From the cell containing the given text, extract its center point as (X, Y) coordinate. 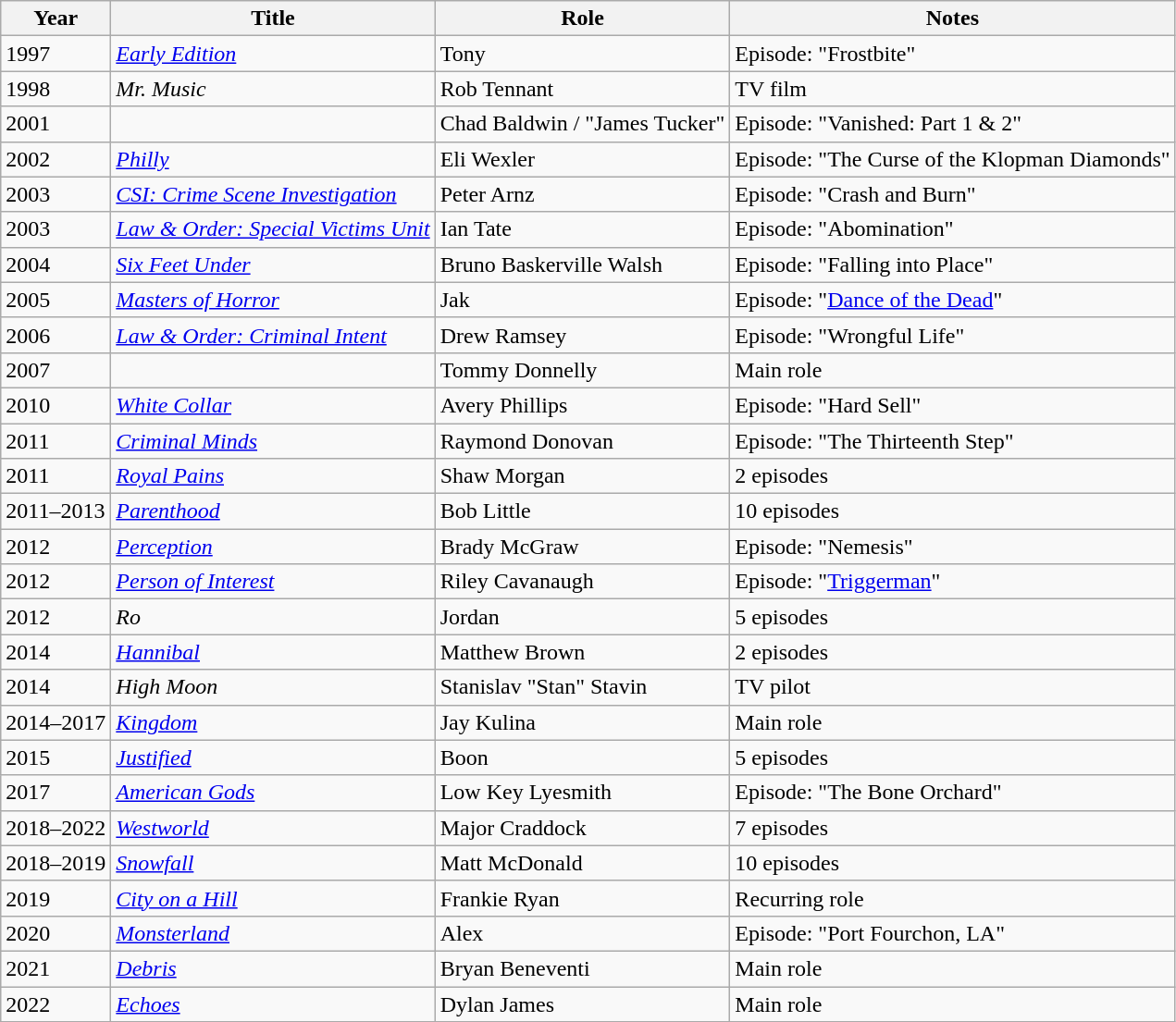
Notes (953, 18)
2014–2017 (56, 722)
Episode: "Triggerman" (953, 582)
2011–2013 (56, 511)
Frankie Ryan (583, 898)
Episode: "Hard Sell" (953, 405)
Episode: "Frostbite" (953, 54)
Six Feet Under (273, 265)
2007 (56, 370)
Person of Interest (273, 582)
Kingdom (273, 722)
2021 (56, 968)
Jay Kulina (583, 722)
American Gods (273, 793)
Chad Baldwin / "James Tucker" (583, 124)
Law & Order: Criminal Intent (273, 335)
Monsterland (273, 933)
Royal Pains (273, 476)
Criminal Minds (273, 441)
Avery Phillips (583, 405)
Drew Ramsey (583, 335)
Tommy Donnelly (583, 370)
Shaw Morgan (583, 476)
CSI: Crime Scene Investigation (273, 194)
Mr. Music (273, 89)
White Collar (273, 405)
Episode: "Falling into Place" (953, 265)
2020 (56, 933)
City on a Hill (273, 898)
Low Key Lyesmith (583, 793)
Bob Little (583, 511)
Bruno Baskerville Walsh (583, 265)
Brady McGraw (583, 547)
2019 (56, 898)
7 episodes (953, 828)
2001 (56, 124)
Perception (273, 547)
Ro (273, 617)
Episode: "Abomination" (953, 229)
2018–2019 (56, 863)
Role (583, 18)
Ian Tate (583, 229)
2015 (56, 757)
Episode: "The Curse of the Klopman Diamonds" (953, 159)
TV pilot (953, 687)
TV film (953, 89)
Episode: "Nemesis" (953, 547)
Bryan Beneventi (583, 968)
Episode: "The Bone Orchard" (953, 793)
Title (273, 18)
Snowfall (273, 863)
Parenthood (273, 511)
Alex (583, 933)
2002 (56, 159)
Hannibal (273, 652)
Matthew Brown (583, 652)
Justified (273, 757)
Episode: "Dance of the Dead" (953, 300)
Tony (583, 54)
Episode: "Wrongful Life" (953, 335)
2004 (56, 265)
Echoes (273, 1004)
Westworld (273, 828)
Debris (273, 968)
Peter Arnz (583, 194)
Early Edition (273, 54)
Dylan James (583, 1004)
2010 (56, 405)
2022 (56, 1004)
High Moon (273, 687)
1998 (56, 89)
Jak (583, 300)
Recurring role (953, 898)
2017 (56, 793)
Stanislav "Stan" Stavin (583, 687)
2018–2022 (56, 828)
Rob Tennant (583, 89)
Masters of Horror (273, 300)
Boon (583, 757)
Year (56, 18)
2006 (56, 335)
Eli Wexler (583, 159)
1997 (56, 54)
Philly (273, 159)
Law & Order: Special Victims Unit (273, 229)
Episode: "The Thirteenth Step" (953, 441)
Riley Cavanaugh (583, 582)
2005 (56, 300)
Episode: "Vanished: Part 1 & 2" (953, 124)
Episode: "Crash and Burn" (953, 194)
Raymond Donovan (583, 441)
Matt McDonald (583, 863)
Major Craddock (583, 828)
Episode: "Port Fourchon, LA" (953, 933)
Jordan (583, 617)
